Identify which cell holds the provided text, then report its [x, y] central coordinate. 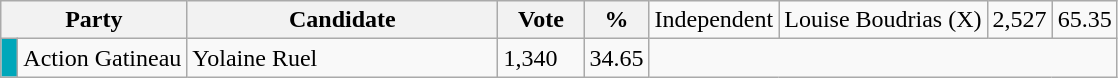
Independent [714, 20]
34.65 [616, 58]
65.35 [1084, 20]
Louise Boudrias (X) [883, 20]
Candidate [342, 20]
Vote [541, 20]
1,340 [541, 58]
Party [94, 20]
Yolaine Ruel [342, 58]
2,527 [1020, 20]
% [616, 20]
Action Gatineau [102, 58]
